Return the (X, Y) coordinate for the center point of the cell that contains the specified text.  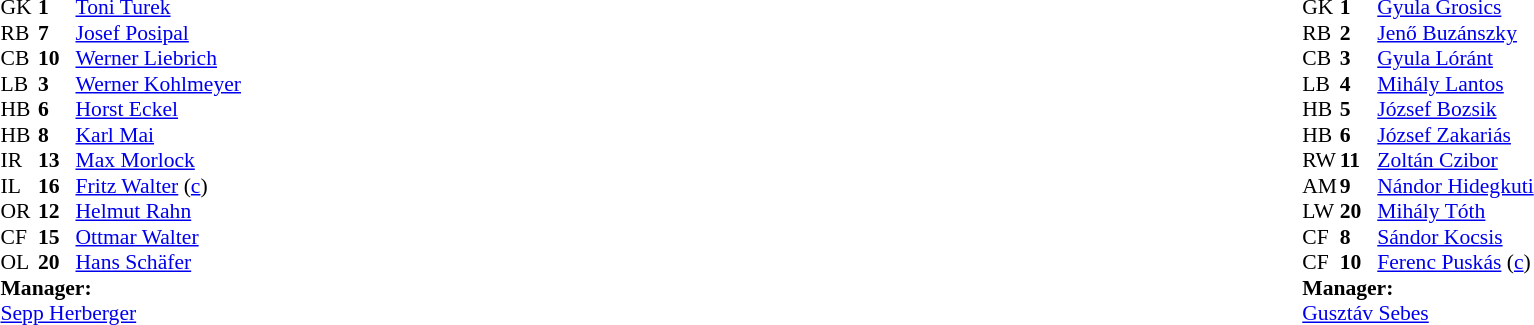
IR (19, 161)
OL (19, 263)
5 (1359, 109)
Werner Kohlmeyer (158, 84)
12 (57, 211)
OR (19, 211)
RW (1321, 161)
Jenő Buzánszky (1455, 33)
Max Morlock (158, 161)
Nándor Hidegkuti (1455, 186)
Karl Mai (158, 135)
Josef Posipal (158, 33)
Hans Schäfer (158, 263)
Horst Eckel (158, 109)
Mihály Lantos (1455, 84)
LW (1321, 211)
9 (1359, 186)
Ferenc Puskás (c) (1455, 263)
József Bozsik (1455, 109)
Helmut Rahn (158, 211)
Gyula Lóránt (1455, 59)
11 (1359, 161)
2 (1359, 33)
Sándor Kocsis (1455, 237)
16 (57, 186)
Fritz Walter (c) (158, 186)
IL (19, 186)
Zoltán Czibor (1455, 161)
7 (57, 33)
15 (57, 237)
Werner Liebrich (158, 59)
Ottmar Walter (158, 237)
József Zakariás (1455, 135)
4 (1359, 84)
AM (1321, 186)
Mihály Tóth (1455, 211)
13 (57, 161)
